Provide the [x, y] coordinate of the cell's center where the given text is located.  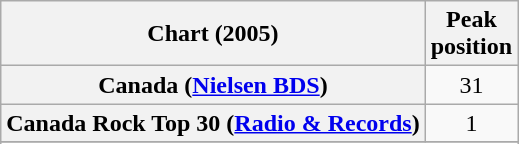
31 [471, 85]
Chart (2005) [213, 34]
Peakposition [471, 34]
Canada Rock Top 30 (Radio & Records) [213, 123]
Canada (Nielsen BDS) [213, 85]
1 [471, 123]
